Return [X, Y] of the center of cell containing provided text 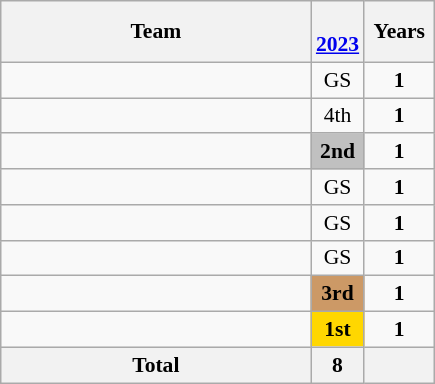
Total [156, 365]
Years [399, 32]
8 [338, 365]
Team [156, 32]
2nd [338, 152]
1st [338, 330]
3rd [338, 294]
4th [338, 116]
2023 [338, 32]
